Find where the given text appears and provide that cell's center as (X, Y) coordinate. 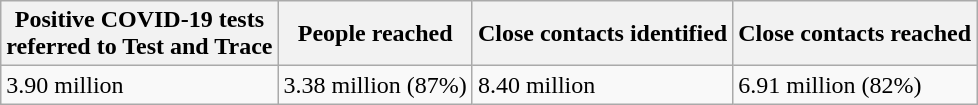
3.38 million (87%) (375, 85)
3.90 million (140, 85)
People reached (375, 34)
Positive COVID-19 testsreferred to Test and Trace (140, 34)
Close contacts reached (855, 34)
8.40 million (602, 85)
Close contacts identified (602, 34)
6.91 million (82%) (855, 85)
